Provide the [x, y] coordinate of the cell's center where the given text is located.  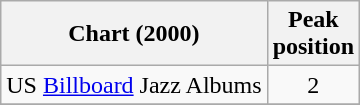
Peakposition [313, 34]
Chart (2000) [134, 34]
US Billboard Jazz Albums [134, 85]
2 [313, 85]
